From the cell containing the given text, extract its center point as (x, y) coordinate. 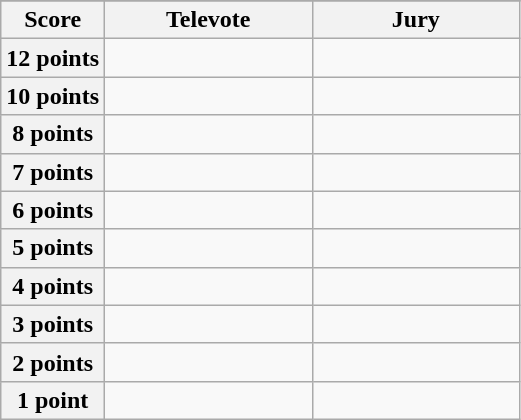
8 points (53, 134)
12 points (53, 58)
2 points (53, 362)
7 points (53, 172)
6 points (53, 210)
5 points (53, 248)
Score (53, 20)
4 points (53, 286)
1 point (53, 400)
10 points (53, 96)
Jury (416, 20)
Televote (209, 20)
3 points (53, 324)
